Scan for the cell matching the given text and deliver its (X, Y) coordinate at center. 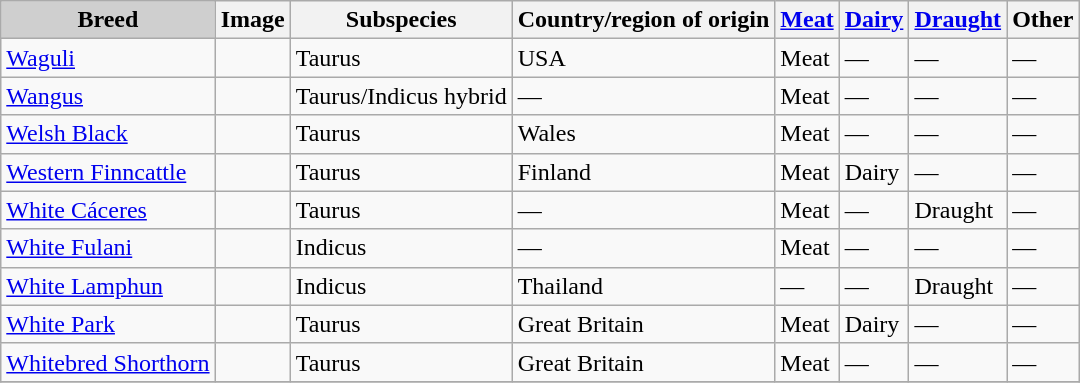
Waguli (108, 58)
Wales (644, 134)
Breed (108, 20)
Whitebred Shorthorn (108, 362)
Country/region of origin (644, 20)
USA (644, 58)
White Lamphun (108, 286)
Subspecies (401, 20)
Welsh Black (108, 134)
White Park (108, 324)
Wangus (108, 96)
Taurus/Indicus hybrid (401, 96)
Finland (644, 172)
White Fulani (108, 248)
White Cáceres (108, 210)
Image (252, 20)
Thailand (644, 286)
Other (1043, 20)
Western Finncattle (108, 172)
